Determine the [x, y] coordinate at the center of the cell enclosing the given text.  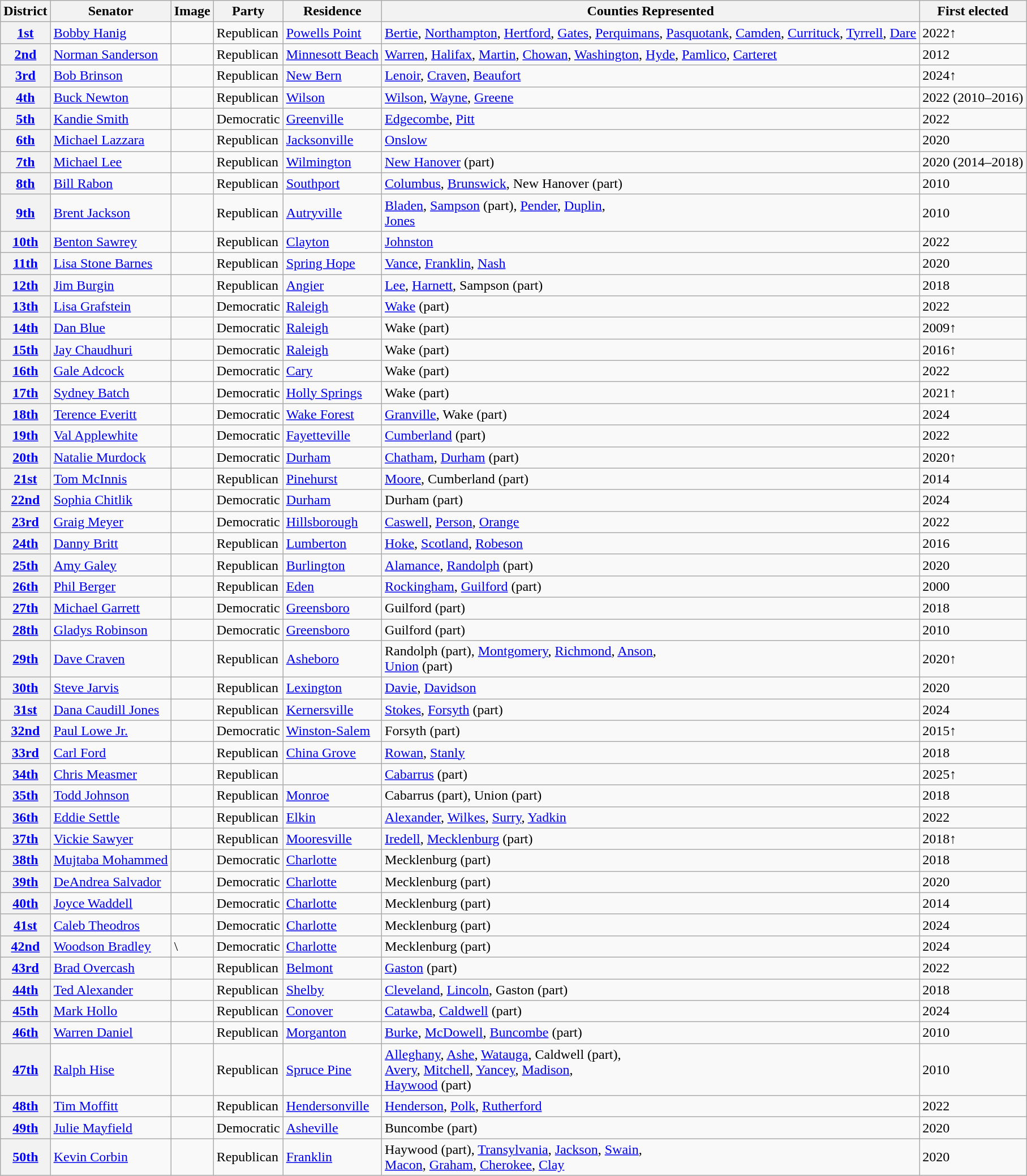
50th [25, 1157]
Hoke, Scotland, Robeson [651, 543]
Winston-Salem [332, 731]
15th [25, 350]
China Grove [332, 753]
Tom McInnis [111, 479]
Powells Point [332, 33]
2000 [973, 586]
40th [25, 903]
Spring Hope [332, 263]
28th [25, 630]
Jacksonville [332, 140]
Southport [332, 183]
2025↑ [973, 774]
49th [25, 1128]
Angier [332, 285]
Forsyth (part) [651, 731]
Wilson [332, 97]
Cary [332, 371]
District [25, 11]
Fayetteville [332, 436]
Alexander, Wilkes, Surry, Yadkin [651, 817]
Moore, Cumberland (part) [651, 479]
37th [25, 839]
Eden [332, 586]
47th [25, 1070]
46th [25, 1033]
Bill Rabon [111, 183]
Sydney Batch [111, 393]
36th [25, 817]
Mark Hollo [111, 1011]
Buncombe (part) [651, 1128]
2009↑ [973, 328]
35th [25, 796]
44th [25, 990]
Durham (part) [651, 500]
Steve Jarvis [111, 688]
Danny Britt [111, 543]
Rowan, Stanly [651, 753]
Monroe [332, 796]
Counties Represented [651, 11]
Julie Mayfield [111, 1128]
Autryville [332, 213]
Rockingham, Guilford (part) [651, 586]
Elkin [332, 817]
Benton Sawrey [111, 242]
Amy Galey [111, 565]
Kandie Smith [111, 119]
Jim Burgin [111, 285]
Catawba, Caldwell (part) [651, 1011]
Burke, McDowell, Buncombe (part) [651, 1033]
5th [25, 119]
Wilson, Wayne, Greene [651, 97]
Warren, Halifax, Martin, Chowan, Washington, Hyde, Pamlico, Carteret [651, 54]
8th [25, 183]
Terence Everitt [111, 414]
9th [25, 213]
31st [25, 710]
Phil Berger [111, 586]
Shelby [332, 990]
Vance, Franklin, Nash [651, 263]
2018↑ [973, 839]
Belmont [332, 968]
Vickie Sawyer [111, 839]
Caleb Theodros [111, 925]
2021↑ [973, 393]
18th [25, 414]
Lenoir, Craven, Beaufort [651, 76]
Michael Lazzara [111, 140]
7th [25, 162]
48th [25, 1106]
Lexington [332, 688]
Cumberland (part) [651, 436]
First elected [973, 11]
Buck Newton [111, 97]
1st [25, 33]
14th [25, 328]
Cabarrus (part), Union (part) [651, 796]
New Hanover (part) [651, 162]
Alamance, Randolph (part) [651, 565]
Lisa Stone Barnes [111, 263]
Cabarrus (part) [651, 774]
32nd [25, 731]
2024↑ [973, 76]
Wake Forest [332, 414]
Cleveland, Lincoln, Gaston (part) [651, 990]
Alleghany, Ashe, Watauga, Caldwell (part), Avery, Mitchell, Yancey, Madison, Haywood (part) [651, 1070]
Senator [111, 11]
43rd [25, 968]
Brad Overcash [111, 968]
Minnesott Beach [332, 54]
Graig Meyer [111, 522]
Paul Lowe Jr. [111, 731]
45th [25, 1011]
33rd [25, 753]
2022 (2010–2016) [973, 97]
Woodson Bradley [111, 946]
Lee, Harnett, Sampson (part) [651, 285]
Spruce Pine [332, 1070]
Franklin [332, 1157]
Bobby Hanig [111, 33]
Clayton [332, 242]
Haywood (part), Transylvania, Jackson, Swain, Macon, Graham, Cherokee, Clay [651, 1157]
39th [25, 882]
Gladys Robinson [111, 630]
Gale Adcock [111, 371]
Holly Springs [332, 393]
12th [25, 285]
Randolph (part), Montgomery, Richmond, Anson, Union (part) [651, 659]
Natalie Murdock [111, 457]
Columbus, Brunswick, New Hanover (part) [651, 183]
2nd [25, 54]
10th [25, 242]
4th [25, 97]
2015↑ [973, 731]
Hillsborough [332, 522]
Granville, Wake (part) [651, 414]
Jay Chaudhuri [111, 350]
21st [25, 479]
Image [192, 11]
Onslow [651, 140]
Pinehurst [332, 479]
Kevin Corbin [111, 1157]
Party [248, 11]
Iredell, Mecklenburg (part) [651, 839]
Tim Moffitt [111, 1106]
Dana Caudill Jones [111, 710]
Todd Johnson [111, 796]
38th [25, 860]
Lisa Grafstein [111, 307]
Johnston [651, 242]
Ted Alexander [111, 990]
2016 [973, 543]
Michael Lee [111, 162]
2022↑ [973, 33]
Wilmington [332, 162]
22nd [25, 500]
Sophia Chitlik [111, 500]
Brent Jackson [111, 213]
DeAndrea Salvador [111, 882]
Warren Daniel [111, 1033]
Dave Craven [111, 659]
20th [25, 457]
Michael Garrett [111, 608]
3rd [25, 76]
34th [25, 774]
27th [25, 608]
Asheville [332, 1128]
Chris Measmer [111, 774]
Norman Sanderson [111, 54]
Chatham, Durham (part) [651, 457]
Gaston (part) [651, 968]
Davie, Davidson [651, 688]
Burlington [332, 565]
Residence [332, 11]
42nd [25, 946]
New Bern [332, 76]
2016↑ [973, 350]
13th [25, 307]
Val Applewhite [111, 436]
30th [25, 688]
6th [25, 140]
Greenville [332, 119]
16th [25, 371]
Eddie Settle [111, 817]
2012 [973, 54]
Ralph Hise [111, 1070]
Conover [332, 1011]
Stokes, Forsyth (part) [651, 710]
24th [25, 543]
19th [25, 436]
Dan Blue [111, 328]
Mooresville [332, 839]
Lumberton [332, 543]
Bladen, Sampson (part), Pender, Duplin, Jones [651, 213]
11th [25, 263]
Hendersonville [332, 1106]
26th [25, 586]
Kernersville [332, 710]
Mujtaba Mohammed [111, 860]
Bob Brinson [111, 76]
2020 (2014–2018) [973, 162]
Caswell, Person, Orange [651, 522]
Asheboro [332, 659]
Henderson, Polk, Rutherford [651, 1106]
Morganton [332, 1033]
41st [25, 925]
Carl Ford [111, 753]
29th [25, 659]
Bertie, Northampton, Hertford, Gates, Perquimans, Pasquotank, Camden, Currituck, Tyrrell, Dare [651, 33]
Joyce Waddell [111, 903]
Edgecombe, Pitt [651, 119]
17th [25, 393]
\ [192, 946]
23rd [25, 522]
25th [25, 565]
